Return [X, Y] of the center of cell containing provided text 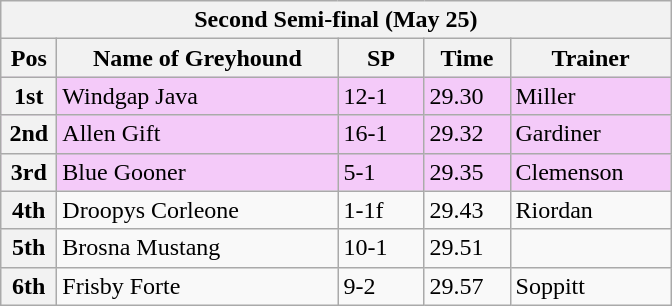
Blue Gooner [198, 172]
9-2 [381, 286]
Second Semi-final (May 25) [336, 20]
10-1 [381, 248]
Trainer [590, 58]
3rd [29, 172]
Time [467, 58]
16-1 [381, 134]
5-1 [381, 172]
29.35 [467, 172]
Windgap Java [198, 96]
29.30 [467, 96]
Miller [590, 96]
5th [29, 248]
Clemenson [590, 172]
29.51 [467, 248]
Soppitt [590, 286]
12-1 [381, 96]
Name of Greyhound [198, 58]
Allen Gift [198, 134]
1-1f [381, 210]
2nd [29, 134]
4th [29, 210]
Brosna Mustang [198, 248]
1st [29, 96]
Pos [29, 58]
6th [29, 286]
29.43 [467, 210]
29.32 [467, 134]
29.57 [467, 286]
Droopys Corleone [198, 210]
Riordan [590, 210]
SP [381, 58]
Frisby Forte [198, 286]
Gardiner [590, 134]
